Capture the cell that displays the provided text and extract its [x, y] central coordinate. 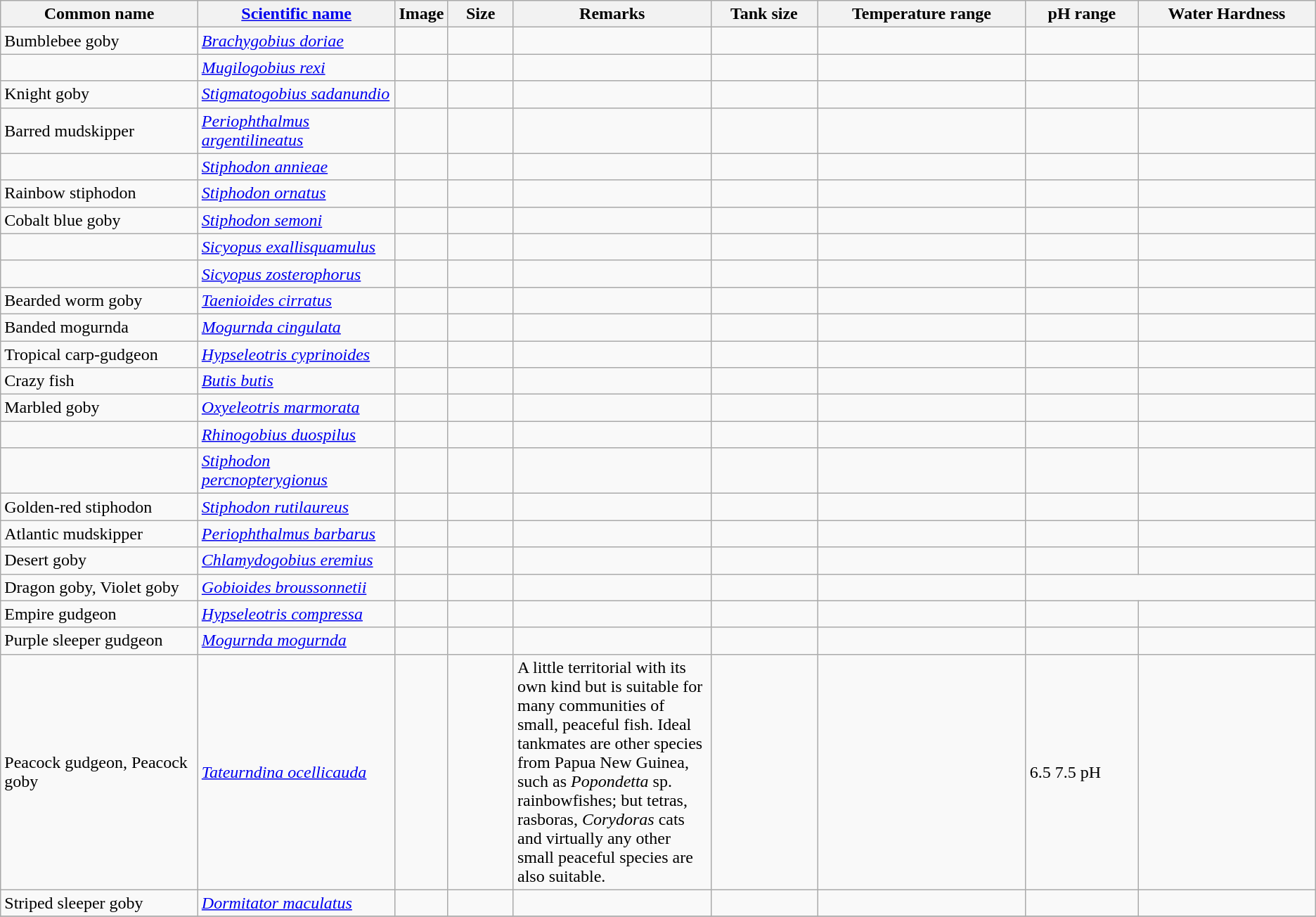
Periophthalmus barbarus [297, 534]
Temperature range [922, 14]
Tank size [764, 14]
Empire gudgeon [100, 614]
Oxyeleotris marmorata [297, 408]
Bumblebee goby [100, 41]
Barred mudskipper [100, 131]
Stigmatogobius sadanundio [297, 94]
Stiphodon annieae [297, 167]
Stiphodon rutilaureus [297, 507]
Mogurnda cingulata [297, 327]
Cobalt blue goby [100, 220]
Image [422, 14]
Mogurnda mogurnda [297, 641]
Crazy fish [100, 381]
Size [481, 14]
Sicyopus exallisquamulus [297, 247]
Mugilogobius rexi [297, 68]
Brachygobius doriae [297, 41]
Chlamydogobius eremius [297, 560]
Tateurndina ocellicauda [297, 772]
Purple sleeper gudgeon [100, 641]
Tropical carp-gudgeon [100, 354]
Stiphodon percnopterygionus [297, 471]
Hypseleotris cyprinoides [297, 354]
Scientific name [297, 14]
Golden-red stiphodon [100, 507]
Bearded worm goby [100, 300]
Desert goby [100, 560]
Marbled goby [100, 408]
Peacock gudgeon, Peacock goby [100, 772]
Atlantic mudskipper [100, 534]
Rhinogobius duospilus [297, 435]
Rainbow stiphodon [100, 193]
Water Hardness [1227, 14]
Sicyopus zosterophorus [297, 274]
Stiphodon semoni [297, 220]
Banded mogurnda [100, 327]
Dormitator maculatus [297, 903]
Butis butis [297, 381]
Stiphodon ornatus [297, 193]
Periophthalmus argentilineatus [297, 131]
Dragon goby, Violet goby [100, 587]
Taenioides cirratus [297, 300]
Striped sleeper goby [100, 903]
Remarks [612, 14]
Common name [100, 14]
pH range [1081, 14]
6.5 7.5 pH [1081, 772]
Knight goby [100, 94]
Gobioides broussonnetii [297, 587]
Hypseleotris compressa [297, 614]
